Output the [X, Y] coordinate of the center of the cell containing the given text.  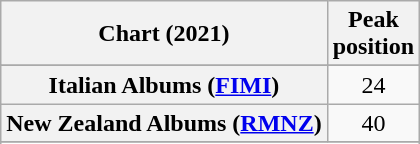
New Zealand Albums (RMNZ) [164, 123]
Peakposition [373, 34]
Chart (2021) [164, 34]
24 [373, 85]
Italian Albums (FIMI) [164, 85]
40 [373, 123]
